Determine the [x, y] coordinate at the center of the cell enclosing the given text.  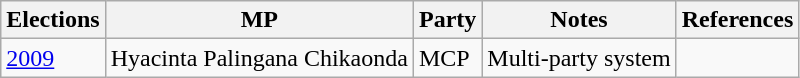
References [738, 20]
Notes [579, 20]
Party [447, 20]
Hyacinta Palingana Chikaonda [259, 58]
Multi-party system [579, 58]
2009 [53, 58]
MP [259, 20]
MCP [447, 58]
Elections [53, 20]
